Scan for the cell matching the given text and deliver its (x, y) coordinate at center. 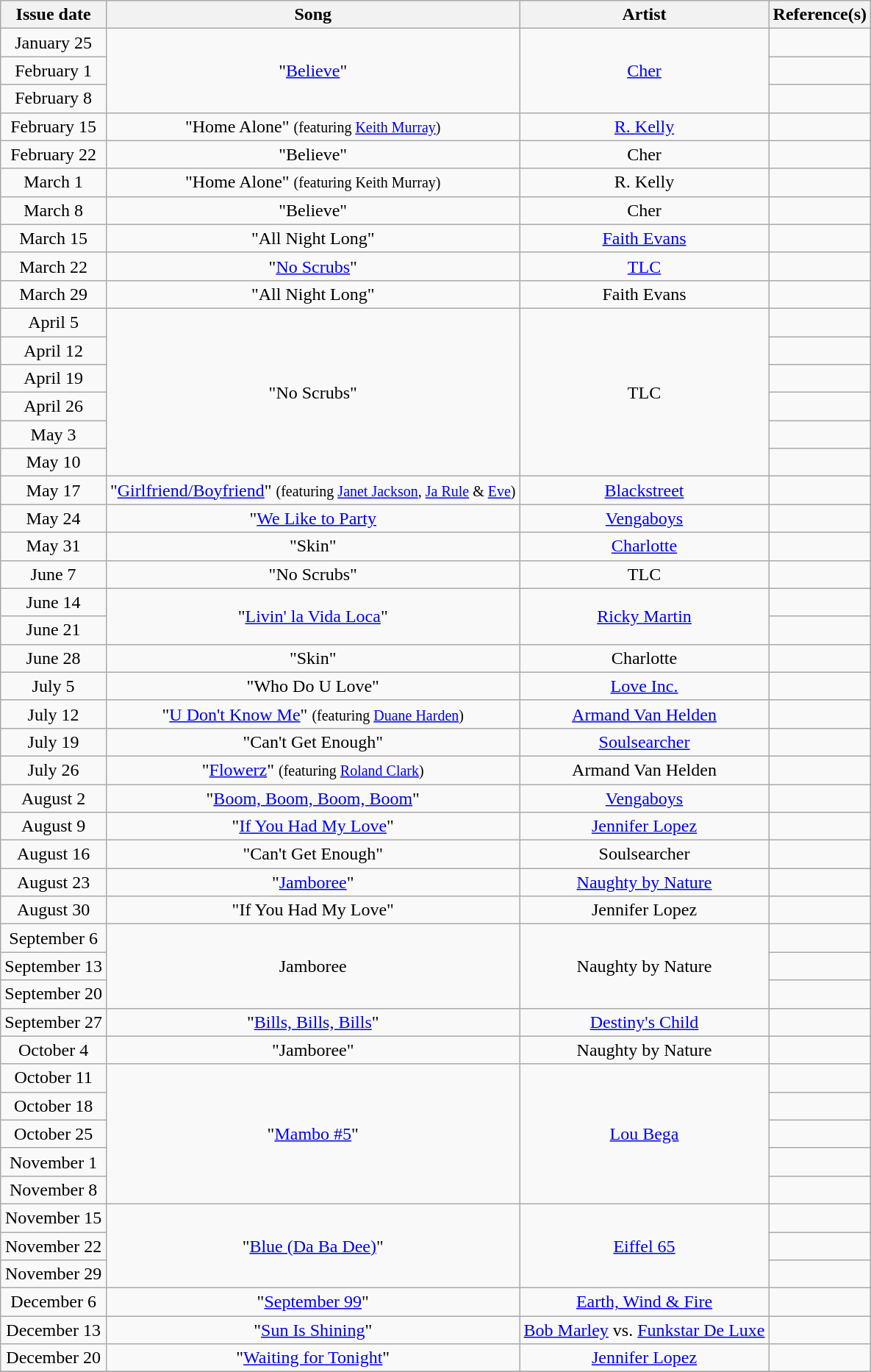
March 22 (54, 266)
April 12 (54, 351)
"Flowerz" (featuring Roland Clark) (313, 770)
Reference(s) (820, 15)
December 13 (54, 1330)
April 26 (54, 407)
May 3 (54, 435)
October 18 (54, 1106)
July 5 (54, 686)
"Waiting for Tonight" (313, 1358)
November 1 (54, 1162)
November 22 (54, 1246)
"U Don't Know Me" (featuring Duane Harden) (313, 714)
January 25 (54, 43)
"We Like to Party (313, 518)
February 1 (54, 71)
"Girlfriend/Boyfriend" (featuring Janet Jackson, Ja Rule & Eve) (313, 490)
Lou Bega (644, 1134)
Earth, Wind & Fire (644, 1302)
Bob Marley vs. Funkstar De Luxe (644, 1330)
June 7 (54, 574)
Ricky Martin (644, 616)
June 21 (54, 630)
September 6 (54, 938)
December 6 (54, 1302)
Issue date (54, 15)
May 17 (54, 490)
May 31 (54, 546)
July 12 (54, 714)
August 9 (54, 826)
July 26 (54, 770)
June 14 (54, 602)
March 29 (54, 294)
March 1 (54, 182)
November 29 (54, 1274)
May 24 (54, 518)
September 13 (54, 966)
February 15 (54, 126)
July 19 (54, 742)
September 20 (54, 994)
February 8 (54, 99)
August 2 (54, 798)
June 28 (54, 658)
"Blue (Da Ba Dee)" (313, 1246)
March 15 (54, 238)
Song (313, 15)
October 25 (54, 1134)
October 4 (54, 1050)
Destiny's Child (644, 1022)
April 5 (54, 322)
December 20 (54, 1358)
November 8 (54, 1190)
"Livin' la Vida Loca" (313, 616)
"Bills, Bills, Bills" (313, 1022)
August 23 (54, 882)
Eiffel 65 (644, 1246)
February 22 (54, 154)
Love Inc. (644, 686)
September 27 (54, 1022)
"Who Do U Love" (313, 686)
"Mambo #5" (313, 1134)
October 11 (54, 1078)
May 10 (54, 462)
Artist (644, 15)
April 19 (54, 379)
"September 99" (313, 1302)
"Sun Is Shining" (313, 1330)
August 30 (54, 910)
November 15 (54, 1218)
Blackstreet (644, 490)
Jamboree (313, 966)
August 16 (54, 854)
March 8 (54, 210)
"Boom, Boom, Boom, Boom" (313, 798)
